From the cell containing the given text, extract its center point as [X, Y] coordinate. 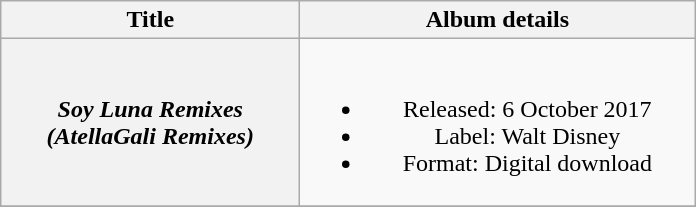
Title [150, 20]
Soy Luna Remixes (AtellaGali Remixes) [150, 122]
Album details [498, 20]
Released: 6 October 2017Label: Walt DisneyFormat: Digital download [498, 122]
